Locate the cell with the specified text and output its (X, Y) center coordinate. 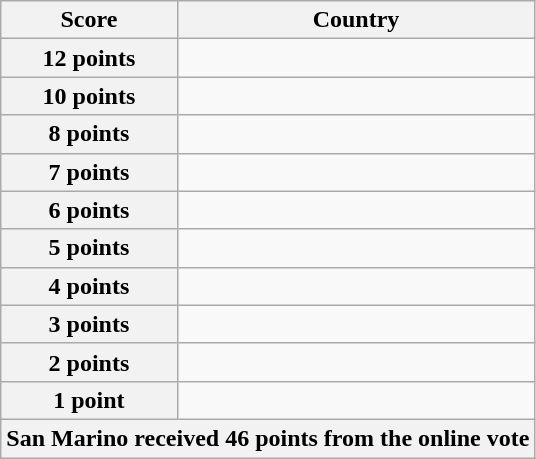
San Marino received 46 points from the online vote (268, 438)
2 points (89, 362)
Country (356, 20)
8 points (89, 134)
5 points (89, 248)
3 points (89, 324)
Score (89, 20)
10 points (89, 96)
1 point (89, 400)
12 points (89, 58)
6 points (89, 210)
4 points (89, 286)
7 points (89, 172)
